Provide the [x, y] coordinate of the cell's center where the given text is located.  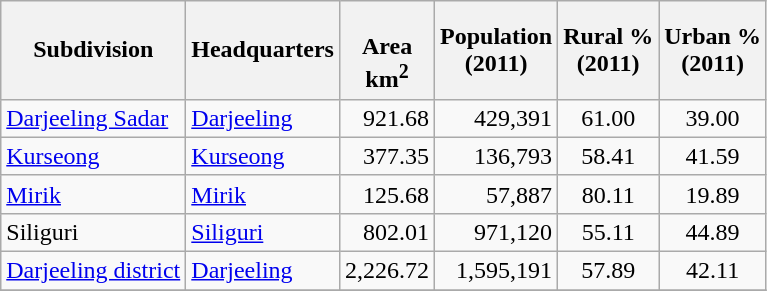
39.00 [713, 118]
42.11 [713, 271]
802.01 [386, 232]
1,595,191 [496, 271]
136,793 [496, 156]
Subdivision [94, 50]
429,391 [496, 118]
Rural %(2011) [608, 50]
Headquarters [263, 50]
377.35 [386, 156]
2,226.72 [386, 271]
Population(2011) [496, 50]
44.89 [713, 232]
41.59 [713, 156]
Darjeeling Sadar [94, 118]
57,887 [496, 194]
19.89 [713, 194]
971,120 [496, 232]
61.00 [608, 118]
Darjeeling district [94, 271]
921.68 [386, 118]
Areakm2 [386, 50]
57.89 [608, 271]
80.11 [608, 194]
55.11 [608, 232]
58.41 [608, 156]
Urban % (2011) [713, 50]
125.68 [386, 194]
